Capture the cell that displays the provided text and extract its [x, y] central coordinate. 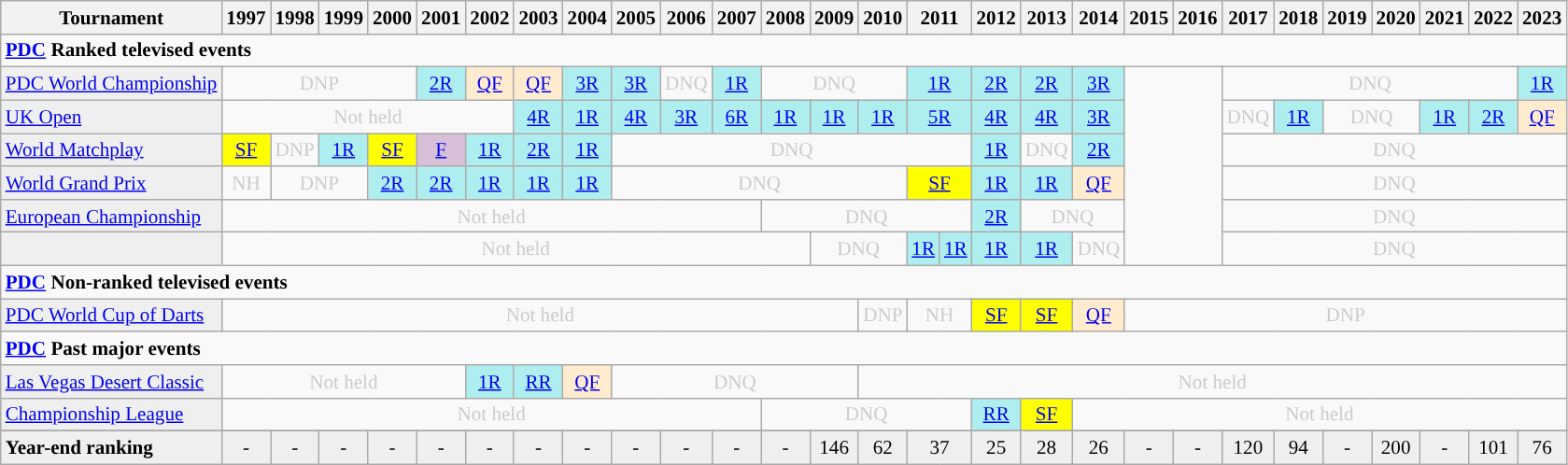
200 [1396, 448]
UK Open [112, 116]
2006 [686, 17]
World Grand Prix [112, 183]
PDC World Championship [112, 84]
28 [1047, 448]
2003 [538, 17]
101 [1493, 448]
2009 [834, 17]
2023 [1542, 17]
Tournament [112, 17]
26 [1098, 448]
5R [939, 116]
1998 [295, 17]
2020 [1396, 17]
2002 [489, 17]
2007 [737, 17]
2004 [587, 17]
2008 [785, 17]
2010 [883, 17]
2012 [996, 17]
2018 [1298, 17]
2005 [636, 17]
146 [834, 448]
2021 [1445, 17]
PDC World Cup of Darts [112, 316]
2022 [1493, 17]
94 [1298, 448]
2016 [1197, 17]
62 [883, 448]
2014 [1098, 17]
Las Vegas Desert Classic [112, 381]
1999 [344, 17]
25 [996, 448]
Championship League [112, 415]
76 [1542, 448]
2001 [441, 17]
European Championship [112, 215]
World Matchplay [112, 149]
2019 [1347, 17]
37 [939, 448]
2015 [1149, 17]
PDC Non-ranked televised events [784, 282]
2000 [392, 17]
120 [1249, 448]
F [441, 149]
1997 [246, 17]
2013 [1047, 17]
2011 [939, 17]
PDC Past major events [784, 347]
PDC Ranked televised events [784, 50]
6R [737, 116]
2017 [1249, 17]
Year-end ranking [112, 448]
